Search for the cell housing the specified text and yield its [X, Y] center coordinate. 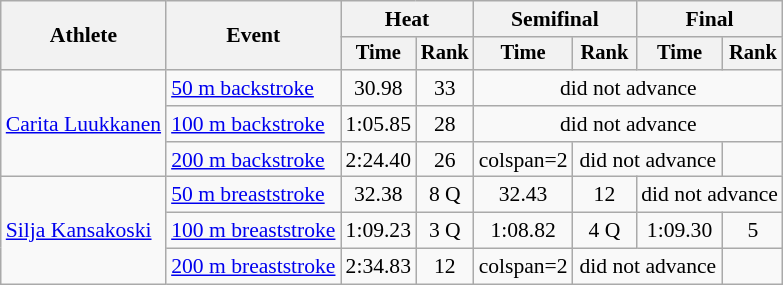
30.98 [378, 88]
3 Q [445, 231]
100 m breaststroke [253, 231]
Final [710, 19]
1:08.82 [524, 231]
1:09.30 [680, 231]
28 [445, 124]
Semifinal [556, 19]
26 [445, 160]
200 m backstroke [253, 160]
2:24.40 [378, 160]
1:09.23 [378, 231]
33 [445, 88]
5 [753, 231]
Silja Kansakoski [84, 230]
32.43 [524, 195]
Event [253, 36]
2:34.83 [378, 267]
32.38 [378, 195]
8 Q [445, 195]
50 m breaststroke [253, 195]
Heat [408, 19]
Athlete [84, 36]
4 Q [605, 231]
200 m breaststroke [253, 267]
1:05.85 [378, 124]
50 m backstroke [253, 88]
100 m backstroke [253, 124]
Carita Luukkanen [84, 124]
